Determine the (x, y) coordinate at the center of the cell enclosing the given text.  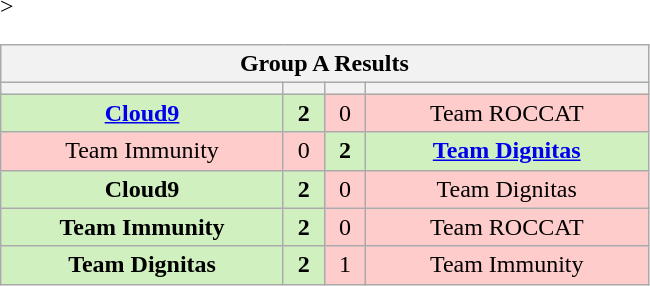
1 (344, 265)
Group A Results (324, 64)
